Find where the given text appears and provide that cell's center as (X, Y) coordinate. 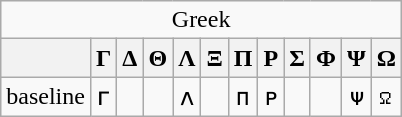
Λ (187, 58)
ᴩ (271, 97)
Γ (103, 58)
ᴧ (187, 97)
Φ (326, 58)
ᴪ (356, 97)
ᴨ (243, 97)
Σ (298, 58)
Π (243, 58)
Ρ (271, 58)
ꭥ (386, 97)
Δ (130, 58)
baseline (46, 97)
Ξ (214, 58)
Θ (158, 58)
ᴦ (103, 97)
Ψ (356, 58)
Ω (386, 58)
Greek (202, 20)
